Scan for the cell matching the given text and deliver its [X, Y] coordinate at center. 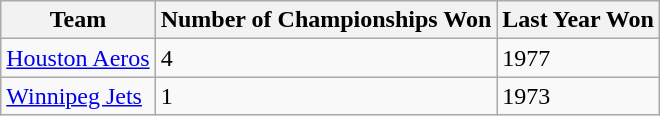
1973 [578, 96]
1977 [578, 58]
Number of Championships Won [326, 20]
Team [78, 20]
1 [326, 96]
Winnipeg Jets [78, 96]
Houston Aeros [78, 58]
4 [326, 58]
Last Year Won [578, 20]
